Return (x, y) of the center of cell containing provided text 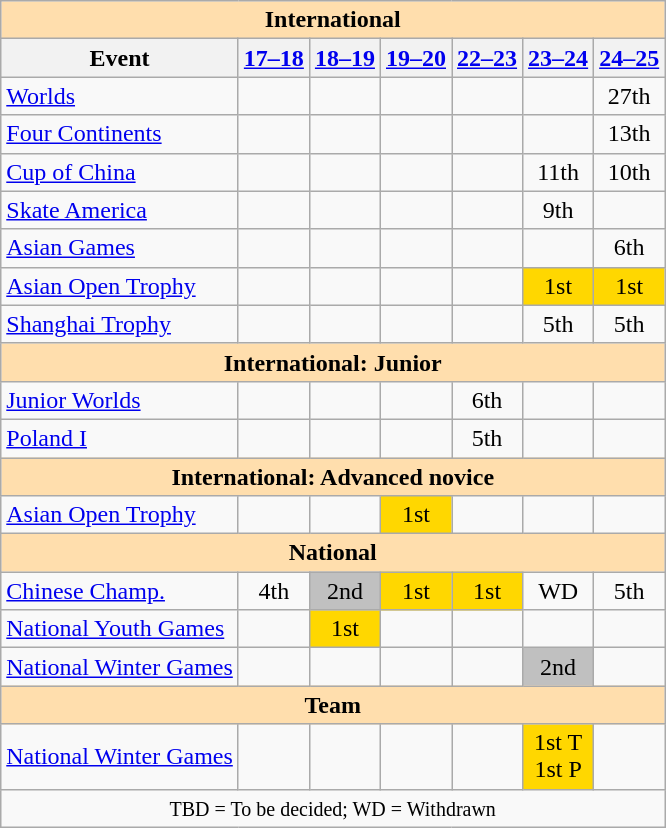
27th (630, 96)
International (333, 20)
17–18 (274, 58)
National Youth Games (120, 629)
Junior Worlds (120, 400)
Worlds (120, 96)
Shanghai Trophy (120, 324)
Skate America (120, 210)
TBD = To be decided; WD = Withdrawn (333, 808)
24–25 (630, 58)
Chinese Champ. (120, 591)
4th (274, 591)
Cup of China (120, 172)
Event (120, 58)
Poland I (120, 438)
International: Advanced novice (333, 477)
18–19 (344, 58)
Team (333, 705)
11th (558, 172)
23–24 (558, 58)
Asian Games (120, 248)
9th (558, 210)
WD (558, 591)
National (333, 553)
10th (630, 172)
1st T 1st P (558, 756)
22–23 (488, 58)
Four Continents (120, 134)
19–20 (416, 58)
13th (630, 134)
International: Junior (333, 362)
